For the text-containing cell, return its midpoint in [X, Y] coordinate format. 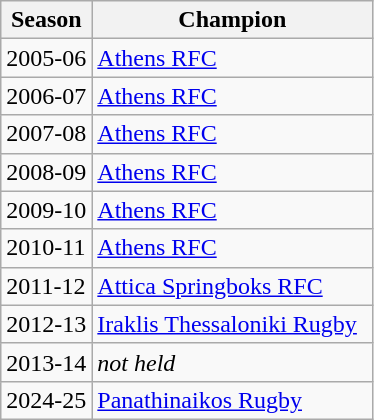
Panathinaikos Rugby [232, 400]
Iraklis Thessaloniki Rugby [232, 324]
Attica Springboks RFC [232, 286]
2006-07 [46, 96]
2012-13 [46, 324]
Season [46, 20]
2013-14 [46, 362]
2010-11 [46, 248]
2009-10 [46, 210]
Champion [232, 20]
2011-12 [46, 286]
not held [232, 362]
2008-09 [46, 172]
2024-25 [46, 400]
2005-06 [46, 58]
2007-08 [46, 134]
